For the text-containing cell, return its midpoint in [x, y] coordinate format. 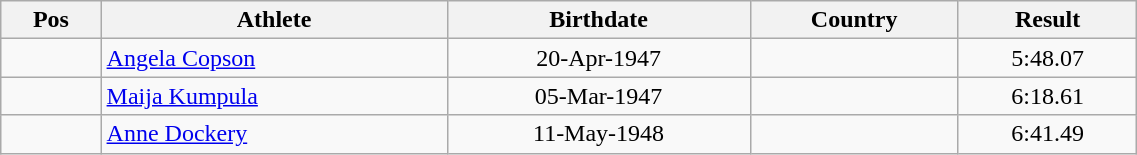
Pos [51, 20]
6:41.49 [1048, 134]
Result [1048, 20]
Athlete [274, 20]
Maija Kumpula [274, 96]
20-Apr-1947 [598, 58]
6:18.61 [1048, 96]
Angela Copson [274, 58]
Country [854, 20]
05-Mar-1947 [598, 96]
Birthdate [598, 20]
5:48.07 [1048, 58]
11-May-1948 [598, 134]
Anne Dockery [274, 134]
